Find where the given text appears and provide that cell's center as (x, y) coordinate. 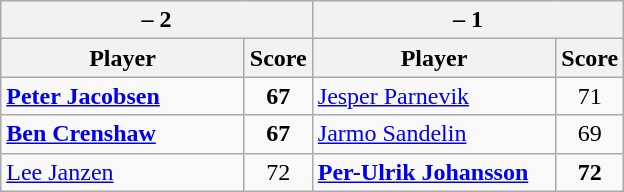
– 2 (157, 20)
– 1 (468, 20)
Peter Jacobsen (123, 96)
69 (590, 134)
Lee Janzen (123, 172)
Ben Crenshaw (123, 134)
71 (590, 96)
Per-Ulrik Johansson (434, 172)
Jesper Parnevik (434, 96)
Jarmo Sandelin (434, 134)
